Return the (X, Y) coordinate for the center point of the cell that contains the specified text.  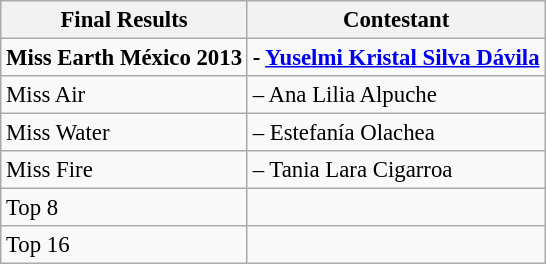
Final Results (124, 20)
– Estefanía Olachea (396, 133)
– Ana Lilia Alpuche (396, 95)
Miss Water (124, 133)
Miss Fire (124, 170)
– Tania Lara Cigarroa (396, 170)
Contestant (396, 20)
Miss Air (124, 95)
Top 8 (124, 208)
Top 16 (124, 245)
Miss Earth México 2013 (124, 58)
- Yuselmi Kristal Silva Dávila (396, 58)
